Provide the (x, y) coordinate of the cell's center where the given text is located.  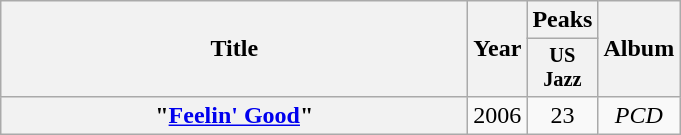
USJazz (562, 68)
PCD (639, 115)
Year (498, 49)
2006 (498, 115)
Album (639, 49)
"Feelin' Good" (234, 115)
Title (234, 49)
Peaks (562, 20)
23 (562, 115)
